Find where the given text appears and provide that cell's center as (X, Y) coordinate. 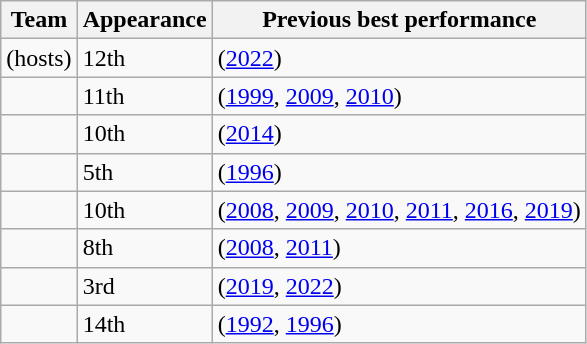
(2022) (399, 58)
(1999, 2009, 2010) (399, 96)
5th (144, 172)
8th (144, 248)
12th (144, 58)
3rd (144, 286)
Team (39, 20)
(2019, 2022) (399, 286)
14th (144, 324)
(2008, 2011) (399, 248)
(2014) (399, 134)
(1996) (399, 172)
11th (144, 96)
(hosts) (39, 58)
(1992, 1996) (399, 324)
Appearance (144, 20)
Previous best performance (399, 20)
(2008, 2009, 2010, 2011, 2016, 2019) (399, 210)
